Scan for the cell matching the given text and deliver its (X, Y) coordinate at center. 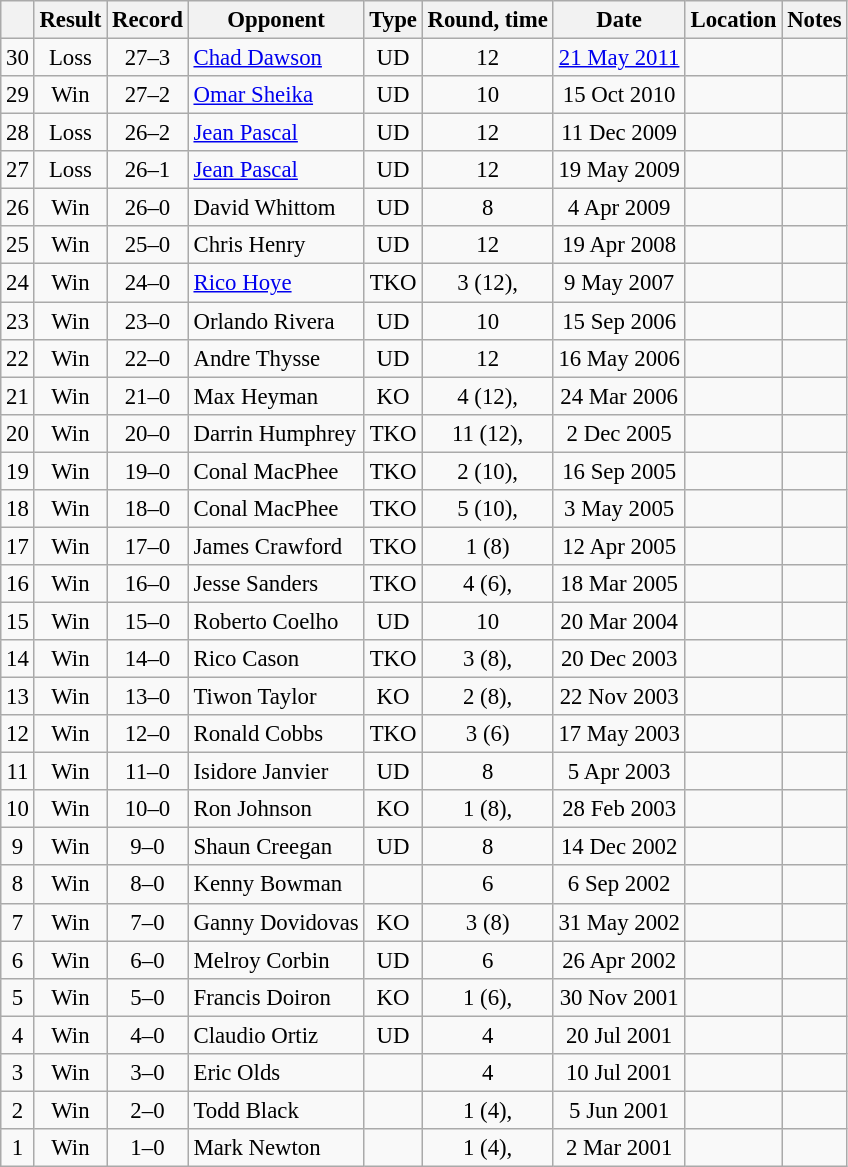
20 Dec 2003 (619, 659)
9–0 (148, 847)
5 Apr 2003 (619, 772)
Max Heyman (276, 396)
Omar Sheika (276, 95)
26–2 (148, 133)
Rico Cason (276, 659)
Result (70, 20)
11 (12), (488, 433)
30 (18, 58)
24 Mar 2006 (619, 396)
2–0 (148, 1110)
27 (18, 170)
27–3 (148, 58)
Location (734, 20)
13–0 (148, 697)
18 Mar 2005 (619, 584)
24–0 (148, 283)
2 Dec 2005 (619, 433)
Shaun Creegan (276, 847)
18 (18, 509)
1 (6), (488, 997)
Roberto Coelho (276, 621)
3 May 2005 (619, 509)
Isidore Janvier (276, 772)
20 (18, 433)
23–0 (148, 321)
15 Oct 2010 (619, 95)
11–0 (148, 772)
31 May 2002 (619, 922)
22–0 (148, 358)
5 Jun 2001 (619, 1110)
14 (18, 659)
26–1 (148, 170)
2 (10), (488, 471)
3 (12), (488, 283)
27–2 (148, 95)
26 Apr 2002 (619, 960)
30 Nov 2001 (619, 997)
13 (18, 697)
9 (18, 847)
17–0 (148, 546)
2 (8), (488, 697)
Todd Black (276, 1110)
Claudio Ortiz (276, 1035)
David Whittom (276, 208)
18–0 (148, 509)
16 Sep 2005 (619, 471)
28 Feb 2003 (619, 809)
4 (12), (488, 396)
19–0 (148, 471)
12–0 (148, 734)
3 (6) (488, 734)
Melroy Corbin (276, 960)
Rico Hoye (276, 283)
Eric Olds (276, 1073)
Round, time (488, 20)
Ronald Cobbs (276, 734)
15 Sep 2006 (619, 321)
20 Mar 2004 (619, 621)
25–0 (148, 245)
19 Apr 2008 (619, 245)
20 Jul 2001 (619, 1035)
Tiwon Taylor (276, 697)
26–0 (148, 208)
23 (18, 321)
17 (18, 546)
Mark Newton (276, 1148)
14 Dec 2002 (619, 847)
19 May 2009 (619, 170)
16 (18, 584)
Chris Henry (276, 245)
4–0 (148, 1035)
4 Apr 2009 (619, 208)
Type (393, 20)
12 Apr 2005 (619, 546)
1 (8), (488, 809)
11 Dec 2009 (619, 133)
15 (18, 621)
5 (18, 997)
1 (8) (488, 546)
Notes (814, 20)
10–0 (148, 809)
2 (18, 1110)
Chad Dawson (276, 58)
14–0 (148, 659)
1 (18, 1148)
21 May 2011 (619, 58)
22 (18, 358)
Date (619, 20)
16 May 2006 (619, 358)
7–0 (148, 922)
Record (148, 20)
17 May 2003 (619, 734)
11 (18, 772)
Opponent (276, 20)
15–0 (148, 621)
3 (8) (488, 922)
21–0 (148, 396)
Andre Thysse (276, 358)
3 (8), (488, 659)
25 (18, 245)
5 (10), (488, 509)
5–0 (148, 997)
Orlando Rivera (276, 321)
19 (18, 471)
2 Mar 2001 (619, 1148)
Ron Johnson (276, 809)
1–0 (148, 1148)
6–0 (148, 960)
6 Sep 2002 (619, 885)
16–0 (148, 584)
Jesse Sanders (276, 584)
21 (18, 396)
8–0 (148, 885)
7 (18, 922)
Ganny Dovidovas (276, 922)
3–0 (148, 1073)
24 (18, 283)
James Crawford (276, 546)
29 (18, 95)
10 Jul 2001 (619, 1073)
Darrin Humphrey (276, 433)
Francis Doiron (276, 997)
9 May 2007 (619, 283)
Kenny Bowman (276, 885)
28 (18, 133)
20–0 (148, 433)
26 (18, 208)
3 (18, 1073)
4 (6), (488, 584)
22 Nov 2003 (619, 697)
